Output the [X, Y] coordinate of the center of the cell containing the given text.  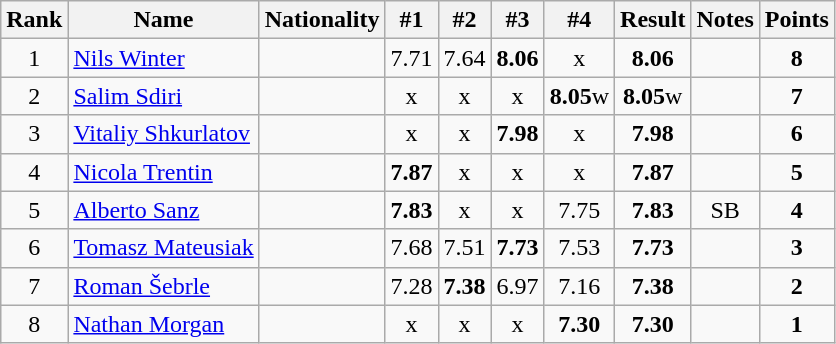
Points [796, 20]
Rank [34, 20]
#4 [579, 20]
7.64 [464, 58]
7.28 [412, 286]
7.75 [579, 210]
Name [164, 20]
SB [725, 210]
7.53 [579, 248]
7.68 [412, 248]
7.71 [412, 58]
Nathan Morgan [164, 324]
Notes [725, 20]
#2 [464, 20]
Roman Šebrle [164, 286]
#3 [518, 20]
Alberto Sanz [164, 210]
Nils Winter [164, 58]
Nationality [322, 20]
6.97 [518, 286]
7.16 [579, 286]
Tomasz Mateusiak [164, 248]
Salim Sdiri [164, 96]
Vitaliy Shkurlatov [164, 134]
Nicola Trentin [164, 172]
Result [653, 20]
7.51 [464, 248]
#1 [412, 20]
